From the cell containing the given text, extract its center point as (X, Y) coordinate. 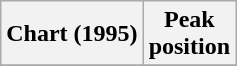
Chart (1995) (72, 34)
Peakposition (189, 34)
